Detect which cell encompasses the target text, then output its (X, Y) center coordinate. 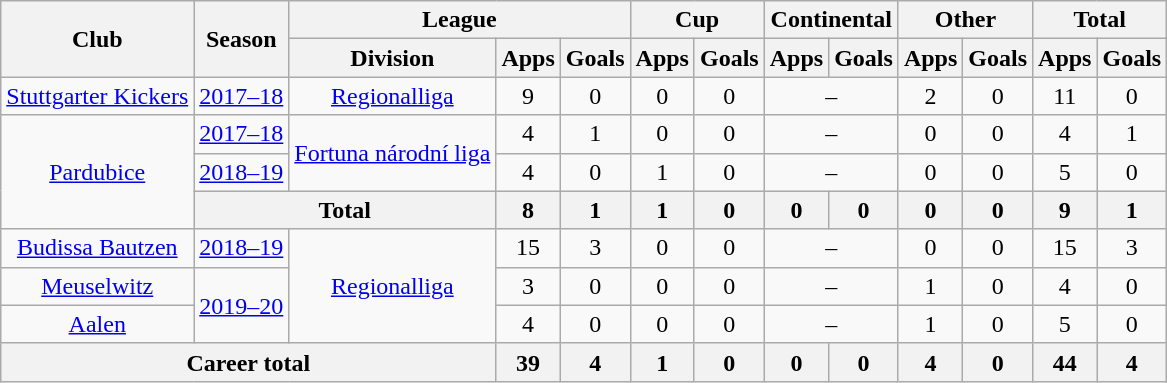
Cup (697, 20)
Stuttgarter Kickers (98, 96)
Club (98, 39)
11 (1065, 96)
Fortuna národní liga (392, 153)
39 (528, 362)
2019–20 (242, 305)
Aalen (98, 324)
8 (528, 210)
Division (392, 58)
44 (1065, 362)
Season (242, 39)
Budissa Bautzen (98, 248)
Career total (248, 362)
League (460, 20)
Pardubice (98, 172)
Continental (831, 20)
Meuselwitz (98, 286)
2 (930, 96)
Other (965, 20)
